Extract the [X, Y] coordinate from the center of the cell holding the provided text.  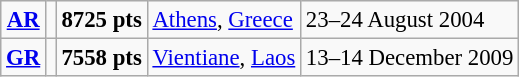
8725 pts [102, 20]
GR [24, 58]
23–24 August 2004 [410, 20]
Athens, Greece [224, 20]
7558 pts [102, 58]
Vientiane, Laos [224, 58]
13–14 December 2009 [410, 58]
AR [24, 20]
